Extract the [X, Y] coordinate from the center of the cell holding the provided text.  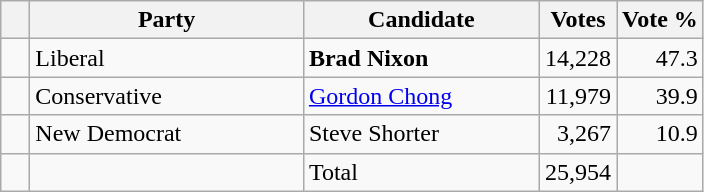
Conservative [167, 96]
Votes [578, 20]
Party [167, 20]
25,954 [578, 172]
Candidate [421, 20]
Brad Nixon [421, 58]
Total [421, 172]
10.9 [660, 134]
39.9 [660, 96]
New Democrat [167, 134]
Gordon Chong [421, 96]
3,267 [578, 134]
Vote % [660, 20]
11,979 [578, 96]
47.3 [660, 58]
Steve Shorter [421, 134]
14,228 [578, 58]
Liberal [167, 58]
